Return [X, Y] of the center of cell containing provided text 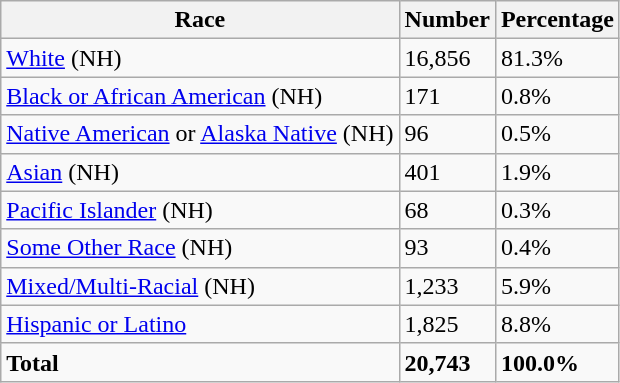
Pacific Islander (NH) [200, 210]
0.4% [557, 248]
5.9% [557, 286]
171 [447, 96]
81.3% [557, 58]
1,233 [447, 286]
Black or African American (NH) [200, 96]
100.0% [557, 362]
Number [447, 20]
Some Other Race (NH) [200, 248]
20,743 [447, 362]
16,856 [447, 58]
1.9% [557, 172]
Native American or Alaska Native (NH) [200, 134]
Percentage [557, 20]
Total [200, 362]
0.3% [557, 210]
8.8% [557, 324]
1,825 [447, 324]
93 [447, 248]
Race [200, 20]
96 [447, 134]
White (NH) [200, 58]
0.5% [557, 134]
0.8% [557, 96]
401 [447, 172]
68 [447, 210]
Asian (NH) [200, 172]
Hispanic or Latino [200, 324]
Mixed/Multi-Racial (NH) [200, 286]
